Scan for the cell matching the given text and deliver its (X, Y) coordinate at center. 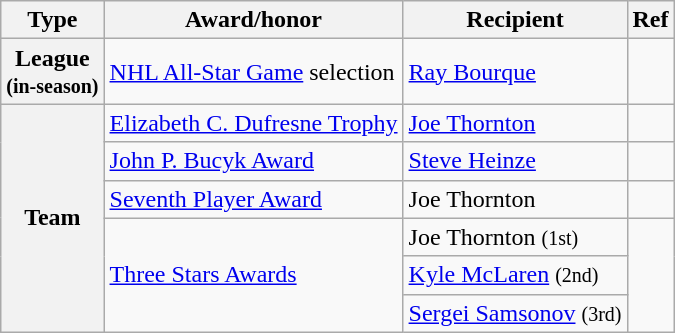
Joe Thornton (1st) (515, 237)
Three Stars Awards (254, 275)
John P. Bucyk Award (254, 161)
Ref (650, 20)
NHL All-Star Game selection (254, 72)
Sergei Samsonov (3rd) (515, 313)
Recipient (515, 20)
Kyle McLaren (2nd) (515, 275)
Seventh Player Award (254, 199)
Award/honor (254, 20)
League(in-season) (52, 72)
Type (52, 20)
Team (52, 218)
Elizabeth C. Dufresne Trophy (254, 123)
Steve Heinze (515, 161)
Ray Bourque (515, 72)
